Detect which cell encompasses the target text, then output its [X, Y] center coordinate. 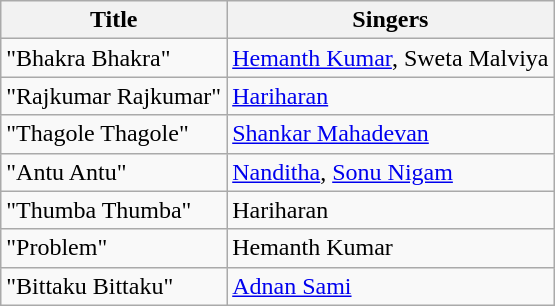
"Problem" [114, 248]
"Thagole Thagole" [114, 134]
Singers [390, 20]
Hemanth Kumar, Sweta Malviya [390, 58]
Shankar Mahadevan [390, 134]
Nanditha, Sonu Nigam [390, 172]
Adnan Sami [390, 286]
"Bhakra Bhakra" [114, 58]
"Antu Antu" [114, 172]
Hemanth Kumar [390, 248]
Title [114, 20]
"Thumba Thumba" [114, 210]
"Bittaku Bittaku" [114, 286]
"Rajkumar Rajkumar" [114, 96]
